For the text-containing cell, return its midpoint in (x, y) coordinate format. 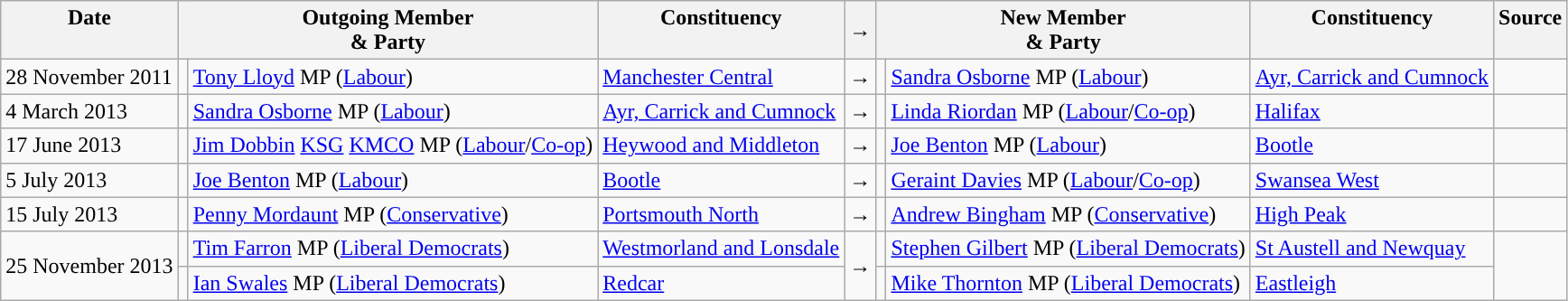
Eastleigh (1371, 283)
Stephen Gilbert MP (Liberal Democrats) (1068, 249)
New Member& Party (1063, 31)
Manchester Central (721, 77)
25 November 2013 (89, 266)
Ian Swales MP (Liberal Democrats) (393, 283)
28 November 2011 (89, 77)
St Austell and Newquay (1371, 249)
4 March 2013 (89, 111)
Andrew Bingham MP (Conservative) (1068, 214)
Geraint Davies MP (Labour/Co-op) (1068, 180)
5 July 2013 (89, 180)
Outgoing Member& Party (388, 31)
15 July 2013 (89, 214)
Portsmouth North (721, 214)
Westmorland and Lonsdale (721, 249)
Jim Dobbin KSG KMCO MP (Labour/Co-op) (393, 146)
Date (89, 31)
High Peak (1371, 214)
Penny Mordaunt MP (Conservative) (393, 214)
Mike Thornton MP (Liberal Democrats) (1068, 283)
Linda Riordan MP (Labour/Co-op) (1068, 111)
Source (1530, 31)
Halifax (1371, 111)
Tim Farron MP (Liberal Democrats) (393, 249)
Heywood and Middleton (721, 146)
17 June 2013 (89, 146)
Tony Lloyd MP (Labour) (393, 77)
Redcar (721, 283)
Swansea West (1371, 180)
